Output the [X, Y] coordinate of the center of the cell containing the given text.  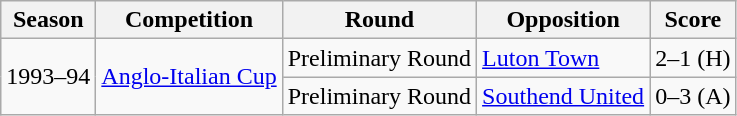
1993–94 [48, 77]
Anglo-Italian Cup [189, 77]
Score [693, 20]
Round [379, 20]
Season [48, 20]
Opposition [564, 20]
0–3 (A) [693, 96]
2–1 (H) [693, 58]
Competition [189, 20]
Luton Town [564, 58]
Southend United [564, 96]
